Extract the (X, Y) coordinate from the center of the cell holding the provided text.  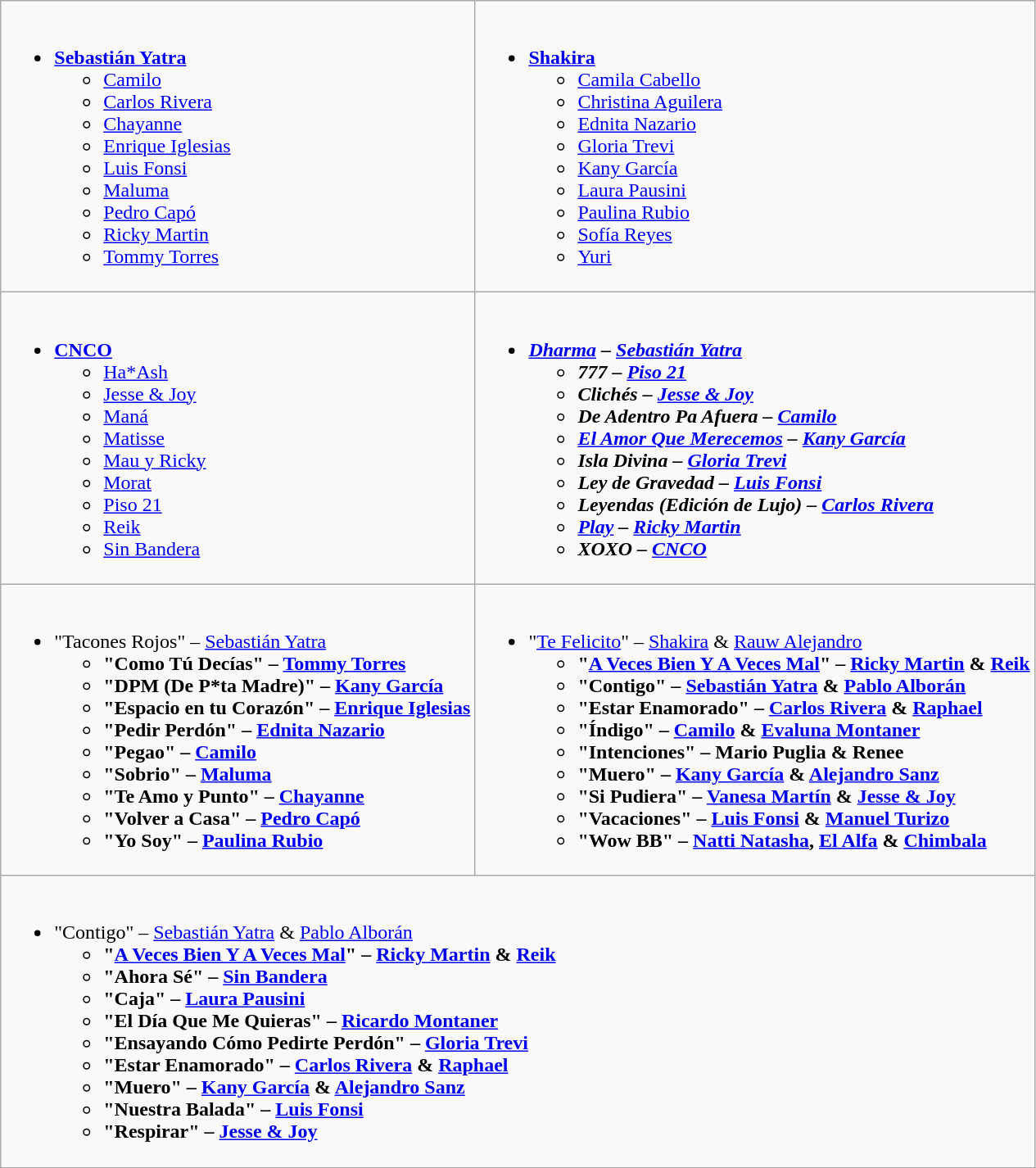
CNCOHa*AshJesse & JoyManáMatisseMau y RickyMoratPiso 21ReikSin Bandera (238, 438)
Sebastián YatraCamiloCarlos RiveraChayanneEnrique IglesiasLuis FonsiMalumaPedro CapóRicky MartinTommy Torres (238, 147)
ShakiraCamila CabelloChristina AguileraEdnita NazarioGloria TreviKany GarcíaLaura PausiniPaulina RubioSofía ReyesYuri (755, 147)
